Output the [x, y] coordinate of the center of the cell containing the given text.  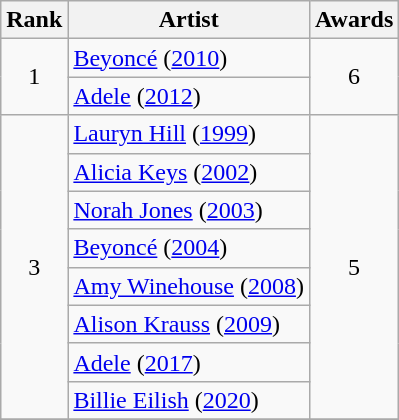
Billie Eilish (2020) [189, 400]
Artist [189, 20]
Adele (2012) [189, 96]
1 [34, 77]
Beyoncé (2004) [189, 248]
5 [354, 267]
3 [34, 267]
Alicia Keys (2002) [189, 172]
Awards [354, 20]
Beyoncé (2010) [189, 58]
Lauryn Hill (1999) [189, 134]
Rank [34, 20]
Amy Winehouse (2008) [189, 286]
Norah Jones (2003) [189, 210]
6 [354, 77]
Adele (2017) [189, 362]
Alison Krauss (2009) [189, 324]
